Determine the [X, Y] coordinate at the center of the cell enclosing the given text.  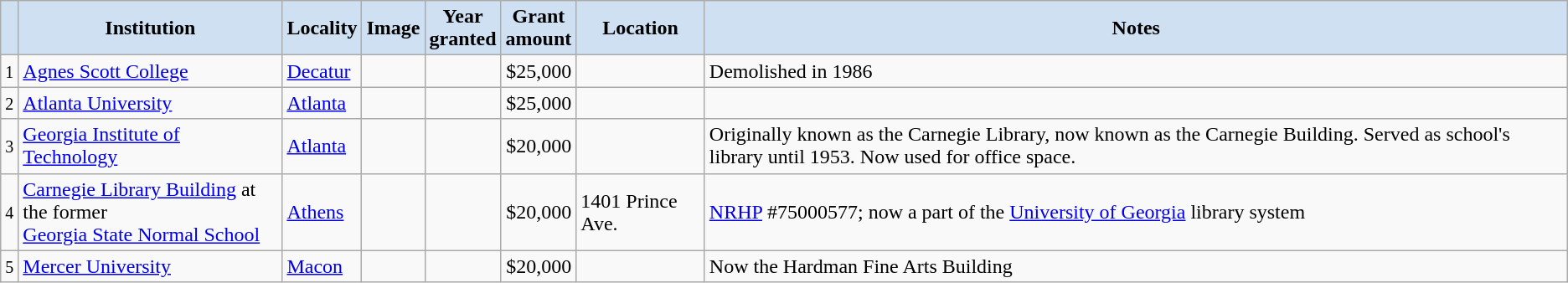
Image [394, 28]
2 [10, 103]
Macon [322, 266]
1 [10, 71]
Notes [1136, 28]
Institution [151, 28]
Georgia Institute of Technology [151, 146]
1401 Prince Ave. [640, 212]
Mercer University [151, 266]
Atlanta University [151, 103]
5 [10, 266]
Location [640, 28]
Demolished in 1986 [1136, 71]
Athens [322, 212]
Agnes Scott College [151, 71]
3 [10, 146]
Decatur [322, 71]
Locality [322, 28]
NRHP #75000577; now a part of the University of Georgia library system [1136, 212]
Originally known as the Carnegie Library, now known as the Carnegie Building. Served as school's library until 1953. Now used for office space. [1136, 146]
Carnegie Library Building at the former Georgia State Normal School [151, 212]
Yeargranted [462, 28]
4 [10, 212]
Grantamount [539, 28]
Now the Hardman Fine Arts Building [1136, 266]
